Capture the cell that displays the provided text and extract its (X, Y) central coordinate. 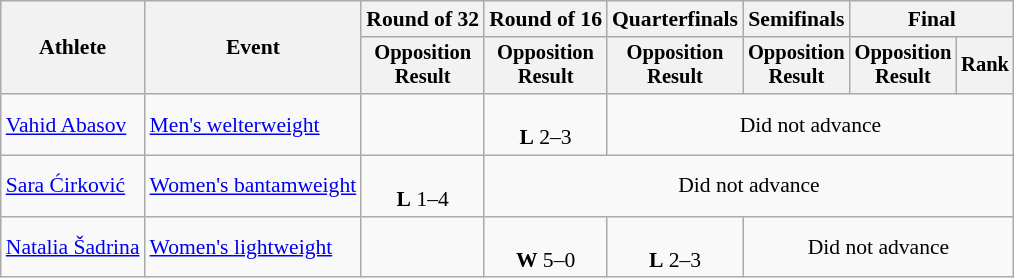
Rank (985, 66)
Semifinals (796, 19)
Men's welterweight (254, 124)
Vahid Abasov (73, 124)
Quarterfinals (675, 19)
Women's bantamweight (254, 186)
Athlete (73, 48)
Final (932, 19)
Round of 32 (422, 19)
Sara Ćirković (73, 186)
Round of 16 (546, 19)
W 5–0 (546, 248)
Natalia Šadrina (73, 248)
Event (254, 48)
Women's lightweight (254, 248)
L 1–4 (422, 186)
